Pinpoint the cell where the given text exists, returning its (X, Y) midpoint coordinate. 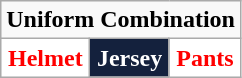
Jersey (130, 58)
Helmet (46, 58)
Uniform Combination (121, 20)
Pants (204, 58)
